Find where the given text appears and provide that cell's center as (X, Y) coordinate. 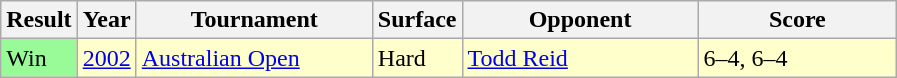
Score (798, 20)
Win (39, 58)
Opponent (580, 20)
Result (39, 20)
Tournament (254, 20)
Surface (417, 20)
6–4, 6–4 (798, 58)
Australian Open (254, 58)
2002 (106, 58)
Year (106, 20)
Hard (417, 58)
Todd Reid (580, 58)
